Scan for the cell matching the given text and deliver its [X, Y] coordinate at center. 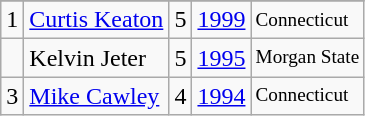
1995 [222, 58]
Mike Cawley [96, 96]
Morgan State [308, 58]
1 [12, 20]
3 [12, 96]
1999 [222, 20]
4 [180, 96]
1994 [222, 96]
Kelvin Jeter [96, 58]
Curtis Keaton [96, 20]
